Extract the (x, y) coordinate from the center of the cell holding the provided text.  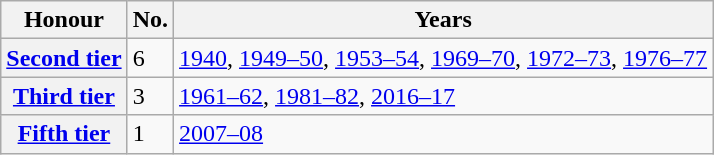
No. (150, 20)
6 (150, 58)
1940, 1949–50, 1953–54, 1969–70, 1972–73, 1976–77 (444, 58)
Fifth tier (64, 134)
Second tier (64, 58)
Third tier (64, 96)
1 (150, 134)
3 (150, 96)
Years (444, 20)
1961–62, 1981–82, 2016–17 (444, 96)
Honour (64, 20)
2007–08 (444, 134)
